Capture the cell that displays the provided text and extract its [x, y] central coordinate. 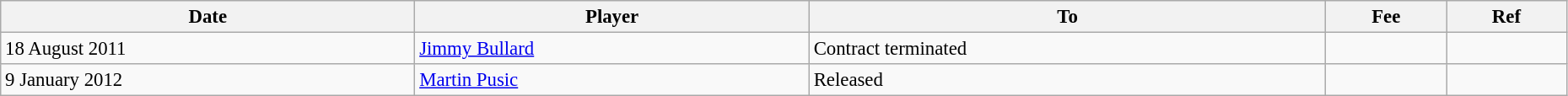
Date [207, 17]
Martin Pusic [612, 80]
Contract terminated [1068, 49]
9 January 2012 [207, 80]
Player [612, 17]
18 August 2011 [207, 49]
Jimmy Bullard [612, 49]
Released [1068, 80]
Fee [1387, 17]
Ref [1506, 17]
To [1068, 17]
